Scan for the cell matching the given text and deliver its (x, y) coordinate at center. 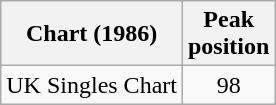
UK Singles Chart (92, 85)
98 (228, 85)
Peakposition (228, 34)
Chart (1986) (92, 34)
